Search for the cell housing the specified text and yield its (x, y) center coordinate. 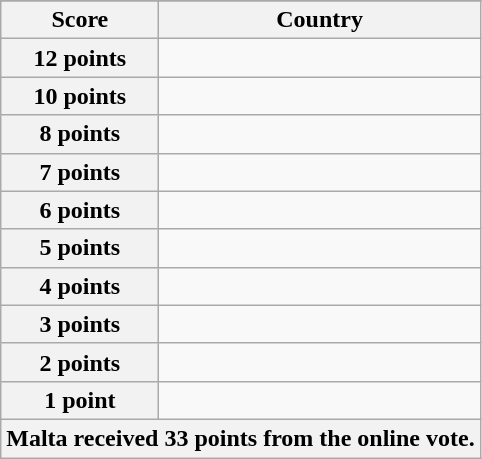
8 points (80, 134)
Country (320, 20)
3 points (80, 324)
Score (80, 20)
2 points (80, 362)
4 points (80, 286)
12 points (80, 58)
6 points (80, 210)
1 point (80, 400)
10 points (80, 96)
Malta received 33 points from the online vote. (240, 438)
5 points (80, 248)
7 points (80, 172)
